Extract the (x, y) coordinate from the center of the cell holding the provided text.  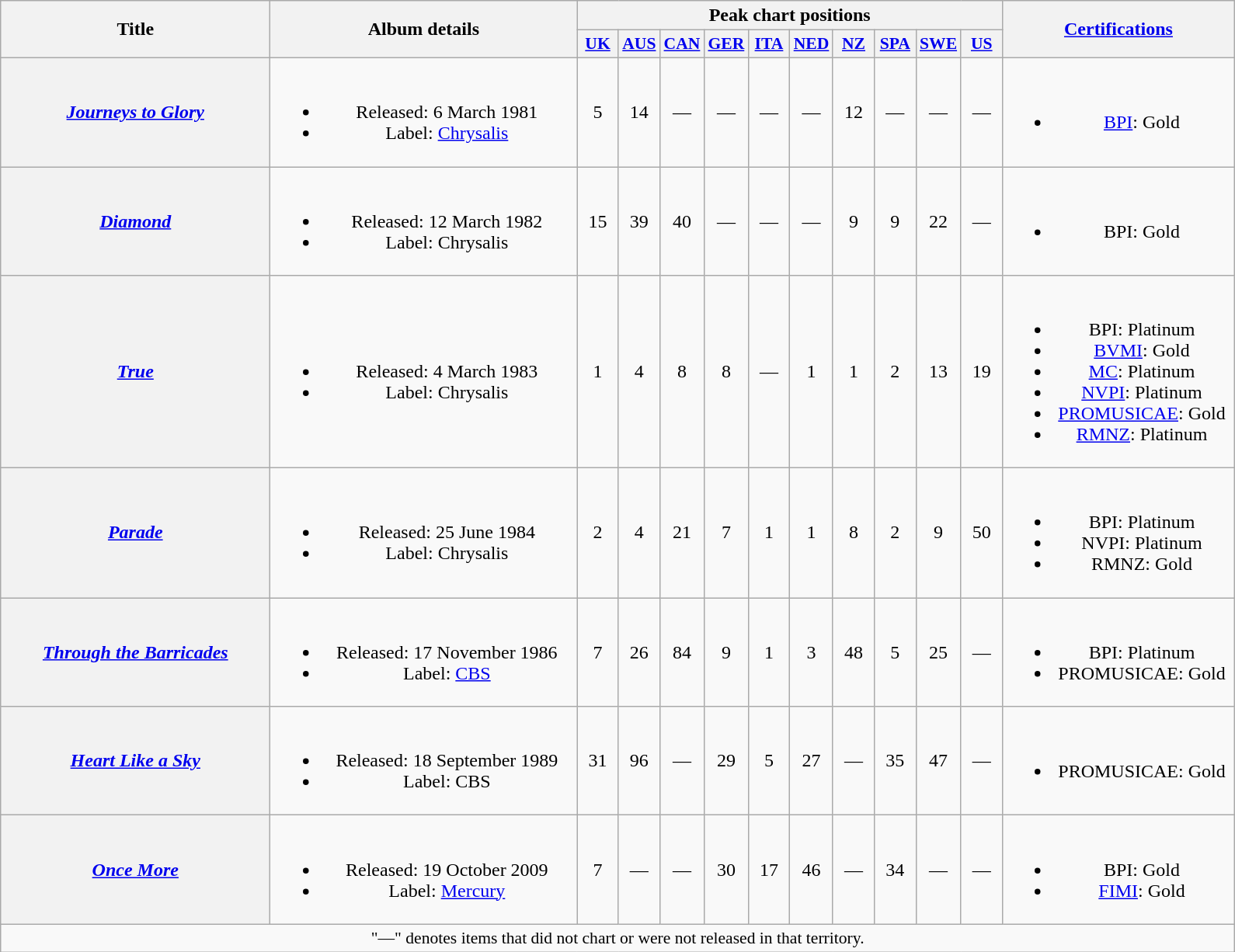
BPI: PlatinumNVPI: PlatinumRMNZ: Gold (1118, 533)
84 (682, 652)
AUS (638, 44)
27 (812, 761)
Released: 17 November 1986Label: CBS (424, 652)
Released: 6 March 1981Label: Chrysalis (424, 112)
21 (682, 533)
19 (982, 372)
3 (812, 652)
40 (682, 221)
Peak chart positions (790, 16)
Released: 18 September 1989Label: CBS (424, 761)
Title (135, 30)
Once More (135, 870)
Through the Barricades (135, 652)
96 (638, 761)
Heart Like a Sky (135, 761)
25 (938, 652)
48 (853, 652)
50 (982, 533)
47 (938, 761)
BPI: GoldFIMI: Gold (1118, 870)
22 (938, 221)
13 (938, 372)
29 (725, 761)
Released: 12 March 1982Label: Chrysalis (424, 221)
15 (598, 221)
Certifications (1118, 30)
CAN (682, 44)
SWE (938, 44)
GER (725, 44)
ITA (769, 44)
35 (895, 761)
True (135, 372)
SPA (895, 44)
12 (853, 112)
NED (812, 44)
34 (895, 870)
PROMUSICAE: Gold (1118, 761)
39 (638, 221)
UK (598, 44)
BPI: PlatinumPROMUSICAE: Gold (1118, 652)
"—" denotes items that did not chart or were not released in that territory. (618, 938)
Parade (135, 533)
31 (598, 761)
BPI: PlatinumBVMI: GoldMC: PlatinumNVPI: PlatinumPROMUSICAE: GoldRMNZ: Platinum (1118, 372)
14 (638, 112)
Released: 4 March 1983Label: Chrysalis (424, 372)
30 (725, 870)
46 (812, 870)
Released: 19 October 2009Label: Mercury (424, 870)
Album details (424, 30)
17 (769, 870)
Released: 25 June 1984Label: Chrysalis (424, 533)
Diamond (135, 221)
NZ (853, 44)
26 (638, 652)
US (982, 44)
Journeys to Glory (135, 112)
